Identify which cell holds the provided text, then report its [x, y] central coordinate. 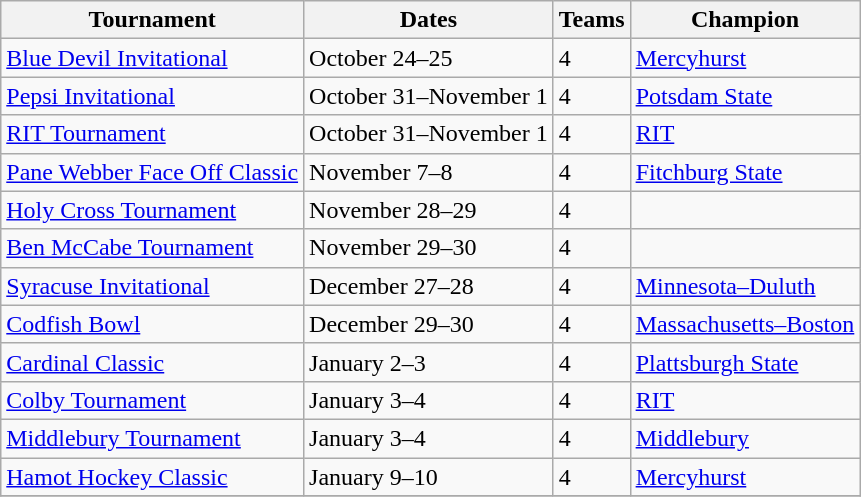
Cardinal Classic [152, 362]
January 2–3 [429, 362]
Ben McCabe Tournament [152, 248]
Dates [429, 20]
Teams [592, 20]
October 24–25 [429, 58]
Colby Tournament [152, 400]
December 29–30 [429, 324]
Tournament [152, 20]
Syracuse Invitational [152, 286]
RIT Tournament [152, 134]
November 29–30 [429, 248]
Potsdam State [745, 96]
December 27–28 [429, 286]
Blue Devil Invitational [152, 58]
Minnesota–Duluth [745, 286]
Middlebury Tournament [152, 438]
Plattsburgh State [745, 362]
Pepsi Invitational [152, 96]
November 28–29 [429, 210]
Codfish Bowl [152, 324]
Hamot Hockey Classic [152, 477]
Pane Webber Face Off Classic [152, 172]
Champion [745, 20]
Middlebury [745, 438]
Fitchburg State [745, 172]
Holy Cross Tournament [152, 210]
January 9–10 [429, 477]
Massachusetts–Boston [745, 324]
November 7–8 [429, 172]
